Output the [x, y] coordinate of the center of the cell containing the given text.  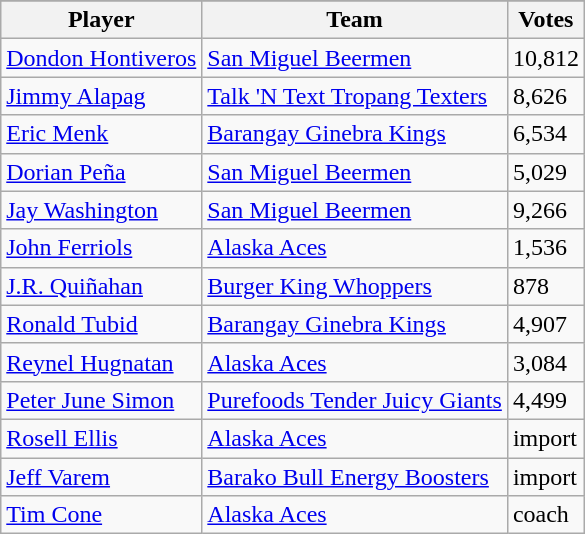
1,536 [546, 248]
Tim Cone [102, 515]
Barako Bull Energy Boosters [355, 477]
Peter June Simon [102, 400]
Jeff Varem [102, 477]
9,266 [546, 210]
J.R. Quiñahan [102, 286]
3,084 [546, 362]
4,907 [546, 324]
coach [546, 515]
Jimmy Alapag [102, 96]
Burger King Whoppers [355, 286]
Talk 'N Text Tropang Texters [355, 96]
10,812 [546, 58]
Player [102, 20]
Reynel Hugnatan [102, 362]
Dorian Peña [102, 172]
John Ferriols [102, 248]
6,534 [546, 134]
4,499 [546, 400]
5,029 [546, 172]
Votes [546, 20]
Ronald Tubid [102, 324]
Dondon Hontiveros [102, 58]
Eric Menk [102, 134]
Rosell Ellis [102, 438]
878 [546, 286]
8,626 [546, 96]
Jay Washington [102, 210]
Purefoods Tender Juicy Giants [355, 400]
Team [355, 20]
